Extract the (X, Y) coordinate from the center of the cell holding the provided text.  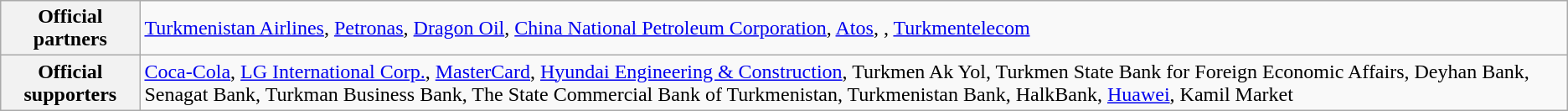
Official partners (70, 29)
Turkmenistan Airlines, Petronas, Dragon Oil, China National Petroleum Corporation, Atos, , Turkmentelecom (854, 29)
Official supporters (70, 82)
